Return (x, y) of the center of cell containing provided text 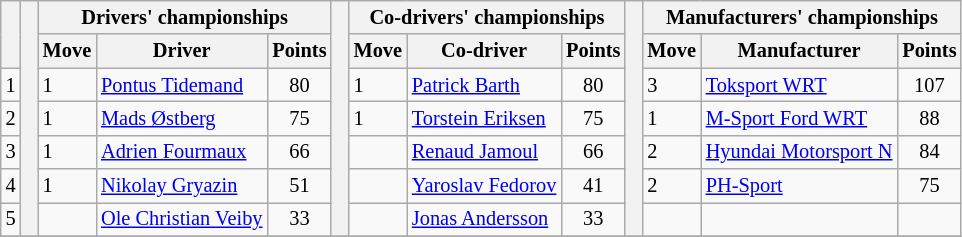
Renaud Jamoul (484, 152)
M-Sport Ford WRT (800, 118)
88 (929, 118)
107 (929, 85)
Patrick Barth (484, 85)
Manufacturer (800, 51)
Torstein Eriksen (484, 118)
Pontus Tidemand (182, 85)
Nikolay Gryazin (182, 186)
Drivers' championships (185, 17)
Driver (182, 51)
Adrien Fourmaux (182, 152)
PH-Sport (800, 186)
84 (929, 152)
4 (11, 186)
51 (299, 186)
41 (593, 186)
Toksport WRT (800, 85)
Manufacturers' championships (802, 17)
Mads Østberg (182, 118)
5 (11, 219)
Ole Christian Veiby (182, 219)
Jonas Andersson (484, 219)
Co-drivers' championships (488, 17)
Yaroslav Fedorov (484, 186)
Hyundai Motorsport N (800, 152)
Co-driver (484, 51)
